Locate the cell with the specified text and output its (x, y) center coordinate. 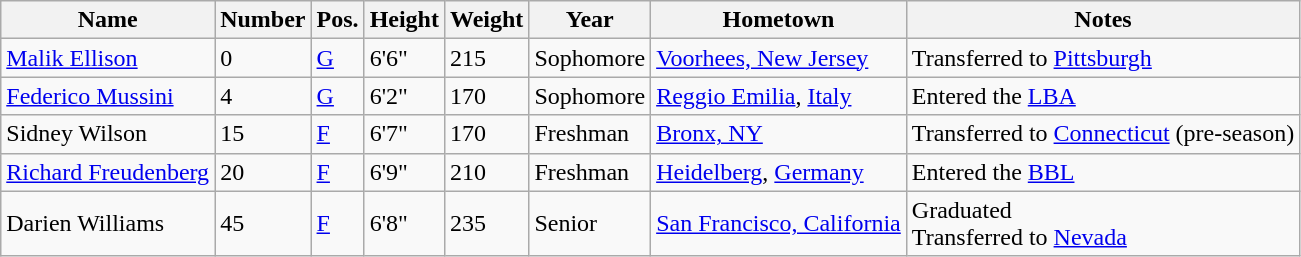
Height (404, 20)
Transferred to Connecticut (pre-season) (1102, 134)
Number (263, 20)
Pos. (338, 20)
15 (263, 134)
0 (263, 58)
Sidney Wilson (108, 134)
Reggio Emilia, Italy (779, 96)
Richard Freudenberg (108, 172)
Darien Williams (108, 224)
San Francisco, California (779, 224)
Weight (486, 20)
6'8" (404, 224)
Name (108, 20)
6'2" (404, 96)
215 (486, 58)
Federico Mussini (108, 96)
4 (263, 96)
6'9" (404, 172)
Voorhees, New Jersey (779, 58)
Year (590, 20)
235 (486, 224)
Entered the BBL (1102, 172)
Bronx, NY (779, 134)
Notes (1102, 20)
Transferred to Pittsburgh (1102, 58)
6'7" (404, 134)
Senior (590, 224)
Heidelberg, Germany (779, 172)
210 (486, 172)
Entered the LBA (1102, 96)
Malik Ellison (108, 58)
Graduated Transferred to Nevada (1102, 224)
6'6" (404, 58)
45 (263, 224)
20 (263, 172)
Hometown (779, 20)
